For the text-containing cell, return its midpoint in (x, y) coordinate format. 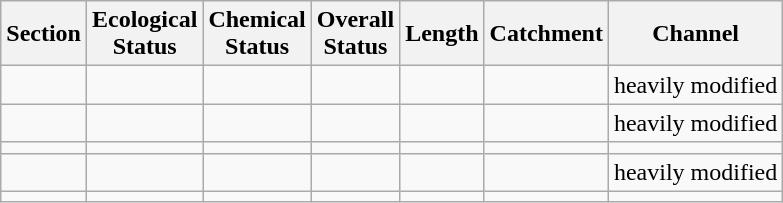
Catchment (546, 34)
OverallStatus (355, 34)
Channel (695, 34)
EcologicalStatus (144, 34)
ChemicalStatus (257, 34)
Length (442, 34)
Section (44, 34)
